Return (X, Y) of the center of cell containing provided text 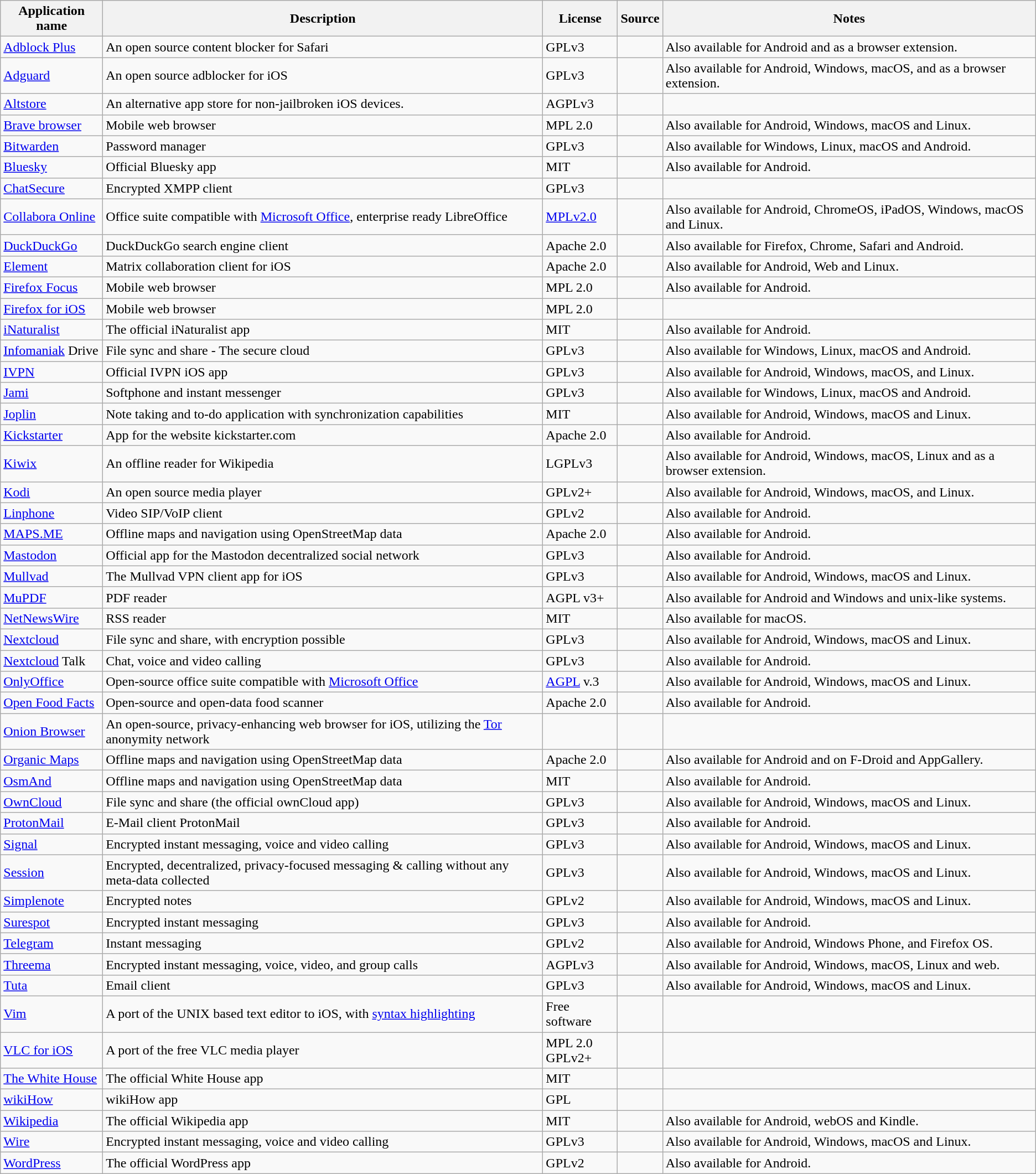
RSS reader (323, 618)
Infomaniak Drive (52, 351)
GPLv2+ (580, 492)
App for the website kickstarter.com (323, 435)
The official Wikipedia app (323, 1121)
Mastodon (52, 555)
Simplenote (52, 901)
Chat, voice and video calling (323, 660)
Softphone and instant messenger (323, 393)
MPLv2.0 (580, 217)
MuPDF (52, 597)
Session (52, 872)
Application name (52, 19)
An open source content blocker for Safari (323, 47)
An open source adblocker for iOS (323, 75)
Also available for Android, Windows, macOS, Linux and web. (849, 964)
A port of the free VLC media player (323, 1049)
E-Mail client ProtonMail (323, 823)
Element (52, 266)
Video SIP/VoIP client (323, 513)
Mullvad (52, 576)
GPL (580, 1100)
Bluesky (52, 167)
File sync and share - The secure cloud (323, 351)
Also available for Android, Windows Phone, and Firefox OS. (849, 943)
DuckDuckGo (52, 245)
Wire (52, 1142)
The official White House app (323, 1079)
File sync and share, with encryption possible (323, 639)
Also available for Android and as a browser extension. (849, 47)
Free software (580, 1014)
Kodi (52, 492)
OwnCloud (52, 802)
Onion Browser (52, 732)
MAPS.ME (52, 534)
Altstore (52, 104)
An offline reader for Wikipedia (323, 464)
wikiHow app (323, 1100)
A port of the UNIX based text editor to iOS, with syntax highlighting (323, 1014)
Also available for Android and on F-Droid and AppGallery. (849, 760)
Encrypted XMPP client (323, 188)
Also available for Firefox, Chrome, Safari and Android. (849, 245)
ChatSecure (52, 188)
VLC for iOS (52, 1049)
Threema (52, 964)
Official Bluesky app (323, 167)
Nextcloud (52, 639)
Telegram (52, 943)
Description (323, 19)
Also available for Android, Windows, macOS, Linux and as a browser extension. (849, 464)
Note taking and to-do application with synchronization capabilities (323, 414)
The Mullvad VPN client app for iOS (323, 576)
Nextcloud Talk (52, 660)
Vim (52, 1014)
Also available for Android and Windows and unix-like systems. (849, 597)
Matrix collaboration client for iOS (323, 266)
File sync and share (the official ownCloud app) (323, 802)
Surespot (52, 922)
wikiHow (52, 1100)
LGPLv3 (580, 464)
Firefox for iOS (52, 308)
Also available for Android, Web and Linux. (849, 266)
Source (640, 19)
Encrypted instant messaging, voice, video, and group calls (323, 964)
AGPL v.3 (580, 682)
MPL 2.0GPLv2+ (580, 1049)
Encrypted instant messaging (323, 922)
Also available for macOS. (849, 618)
The official iNaturalist app (323, 330)
The White House (52, 1079)
The official WordPress app (323, 1163)
OsmAnd (52, 781)
Email client (323, 985)
An open-source, privacy-enhancing web browser for iOS, utilizing the Tor anonymity network (323, 732)
Adguard (52, 75)
Open-source and open-data food scanner (323, 703)
Wikipedia (52, 1121)
NetNewsWire (52, 618)
Organic Maps (52, 760)
Brave browser (52, 125)
Also available for Android, Windows, macOS, and as a browser extension. (849, 75)
OnlyOffice (52, 682)
Adblock Plus (52, 47)
Tuta (52, 985)
Office suite compatible with Microsoft Office, enterprise ready LibreOffice (323, 217)
Kickstarter (52, 435)
IVPN (52, 372)
Open Food Facts (52, 703)
Official app for the Mastodon decentralized social network (323, 555)
Official IVPN iOS app (323, 372)
iNaturalist (52, 330)
Also available for Android, ChromeOS, iPadOS, Windows, macOS and Linux. (849, 217)
Kiwix (52, 464)
AGPL v3+ (580, 597)
Collabora Online (52, 217)
Signal (52, 844)
An open source media player (323, 492)
Encrypted, decentralized, privacy-focused messaging & calling without any meta-data collected (323, 872)
Joplin (52, 414)
Notes (849, 19)
License (580, 19)
WordPress (52, 1163)
Password manager (323, 146)
PDF reader (323, 597)
Firefox Focus (52, 287)
Linphone (52, 513)
Bitwarden (52, 146)
DuckDuckGo search engine client (323, 245)
Also available for Android, webOS and Kindle. (849, 1121)
An alternative app store for non-jailbroken iOS devices. (323, 104)
Open-source office suite compatible with Microsoft Office (323, 682)
Encrypted notes (323, 901)
Instant messaging (323, 943)
Jami (52, 393)
ProtonMail (52, 823)
